Capture the cell that displays the provided text and extract its (x, y) central coordinate. 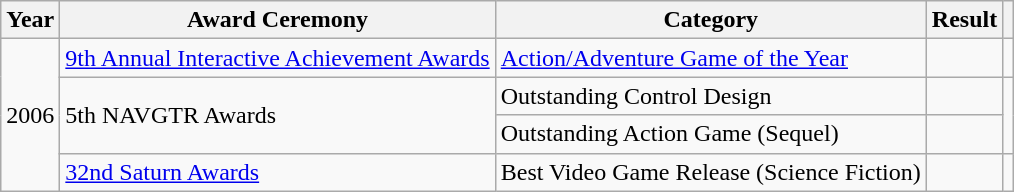
Category (710, 20)
Result (964, 20)
2006 (30, 115)
Year (30, 20)
9th Annual Interactive Achievement Awards (278, 58)
Outstanding Control Design (710, 96)
Outstanding Action Game (Sequel) (710, 134)
Action/Adventure Game of the Year (710, 58)
32nd Saturn Awards (278, 172)
Best Video Game Release (Science Fiction) (710, 172)
5th NAVGTR Awards (278, 115)
Award Ceremony (278, 20)
